Pinpoint the cell where the given text exists, returning its (x, y) midpoint coordinate. 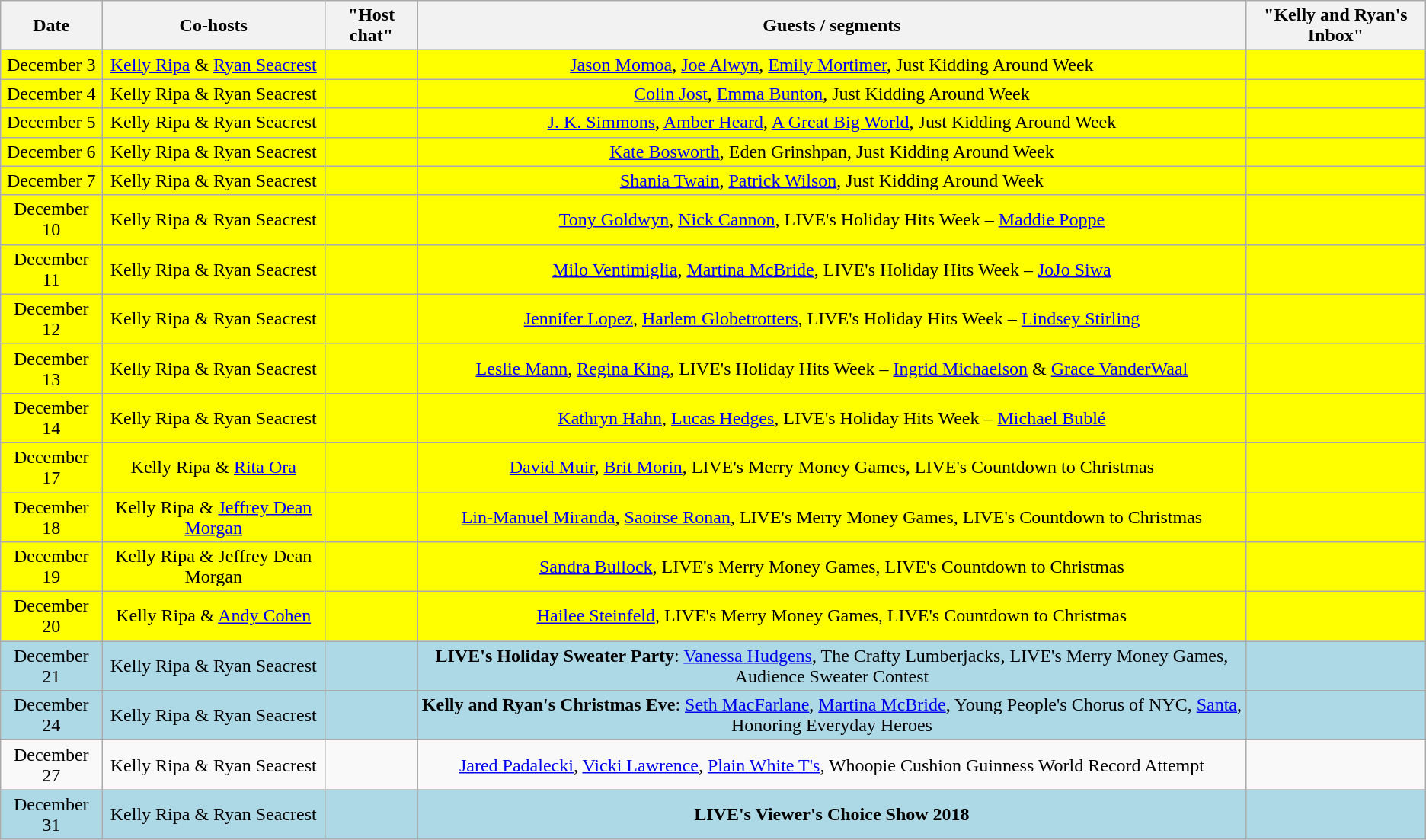
December 24 (52, 716)
"Host chat" (372, 26)
December 27 (52, 765)
December 5 (52, 123)
"Kelly and Ryan's Inbox" (1336, 26)
Leslie Mann, Regina King, LIVE's Holiday Hits Week – Ingrid Michaelson & Grace VanderWaal (832, 369)
Hailee Steinfeld, LIVE's Merry Money Games, LIVE's Countdown to Christmas (832, 617)
December 10 (52, 219)
December 18 (52, 516)
Shania Twain, Patrick Wilson, Just Kidding Around Week (832, 180)
December 13 (52, 369)
Co-hosts (213, 26)
December 14 (52, 417)
December 4 (52, 94)
Jason Momoa, Joe Alwyn, Emily Mortimer, Just Kidding Around Week (832, 65)
Kate Bosworth, Eden Grinshpan, Just Kidding Around Week (832, 152)
Kelly and Ryan's Christmas Eve: Seth MacFarlane, Martina McBride, Young People's Chorus of NYC, Santa, Honoring Everyday Heroes (832, 716)
Milo Ventimiglia, Martina McBride, LIVE's Holiday Hits Week – JoJo Siwa (832, 270)
Colin Jost, Emma Bunton, Just Kidding Around Week (832, 94)
December 19 (52, 567)
Tony Goldwyn, Nick Cannon, LIVE's Holiday Hits Week – Maddie Poppe (832, 219)
December 17 (52, 468)
Kelly Ripa & Andy Cohen (213, 617)
Lin-Manuel Miranda, Saoirse Ronan, LIVE's Merry Money Games, LIVE's Countdown to Christmas (832, 516)
David Muir, Brit Morin, LIVE's Merry Money Games, LIVE's Countdown to Christmas (832, 468)
LIVE's Viewer's Choice Show 2018 (832, 815)
December 3 (52, 65)
December 7 (52, 180)
Guests / segments (832, 26)
LIVE's Holiday Sweater Party: Vanessa Hudgens, The Crafty Lumberjacks, LIVE's Merry Money Games, Audience Sweater Contest (832, 666)
December 6 (52, 152)
Jared Padalecki, Vicki Lawrence, Plain White T's, Whoopie Cushion Guinness World Record Attempt (832, 765)
December 12 (52, 318)
December 31 (52, 815)
Sandra Bullock, LIVE's Merry Money Games, LIVE's Countdown to Christmas (832, 567)
December 21 (52, 666)
December 11 (52, 270)
Jennifer Lopez, Harlem Globetrotters, LIVE's Holiday Hits Week – Lindsey Stirling (832, 318)
Date (52, 26)
Kathryn Hahn, Lucas Hedges, LIVE's Holiday Hits Week – Michael Bublé (832, 417)
J. K. Simmons, Amber Heard, A Great Big World, Just Kidding Around Week (832, 123)
Kelly Ripa & Rita Ora (213, 468)
December 20 (52, 617)
